Identify which cell holds the provided text, then report its [x, y] central coordinate. 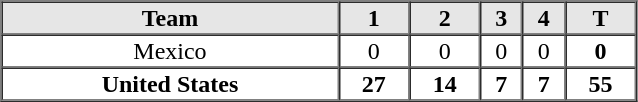
27 [374, 84]
United States [170, 84]
2 [444, 18]
55 [600, 84]
Mexico [170, 50]
Team [170, 18]
4 [544, 18]
3 [501, 18]
14 [444, 84]
1 [374, 18]
T [600, 18]
